Capture the cell that displays the provided text and extract its (X, Y) central coordinate. 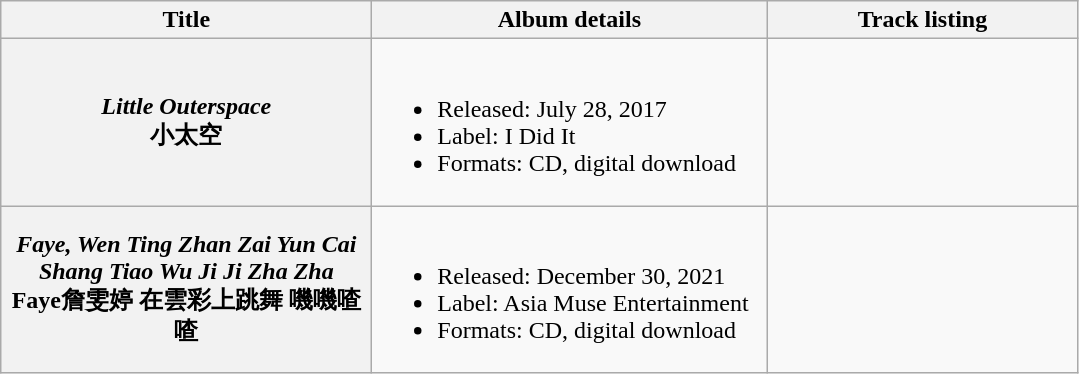
Released: July 28, 2017Label: I Did ItFormats: CD, digital download (570, 122)
Released: December 30, 2021Label: Asia Muse EntertainmentFormats: CD, digital download (570, 290)
Album details (570, 20)
Track listing (922, 20)
Little Outerspace 小太空 (186, 122)
Faye, Wen Ting Zhan Zai Yun Cai Shang Tiao Wu Ji Ji Zha Zha Faye詹雯婷 在雲彩上跳舞 嘰嘰喳喳 (186, 290)
Title (186, 20)
